Output the (X, Y) coordinate of the center of the cell containing the given text.  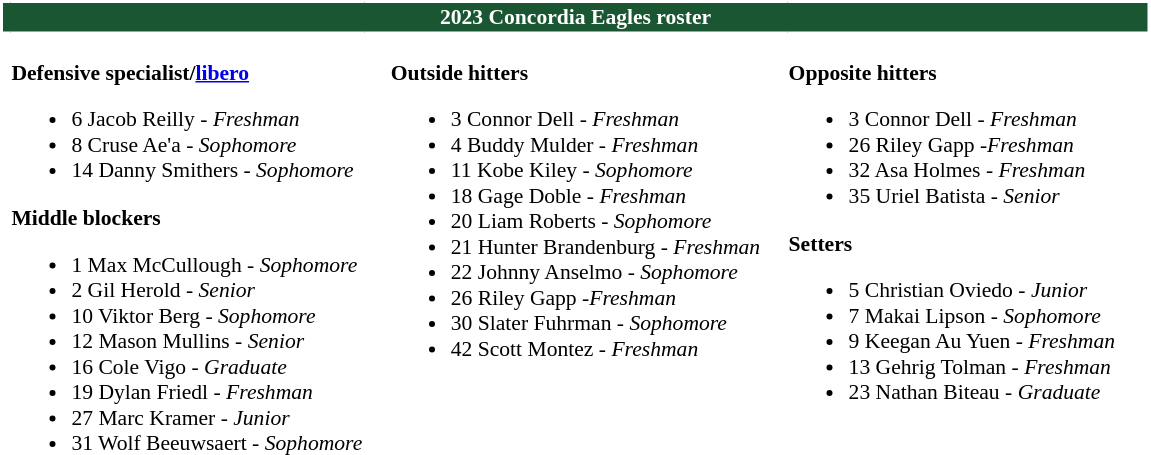
2023 Concordia Eagles roster (576, 18)
